Pinpoint the cell where the given text exists, returning its [x, y] midpoint coordinate. 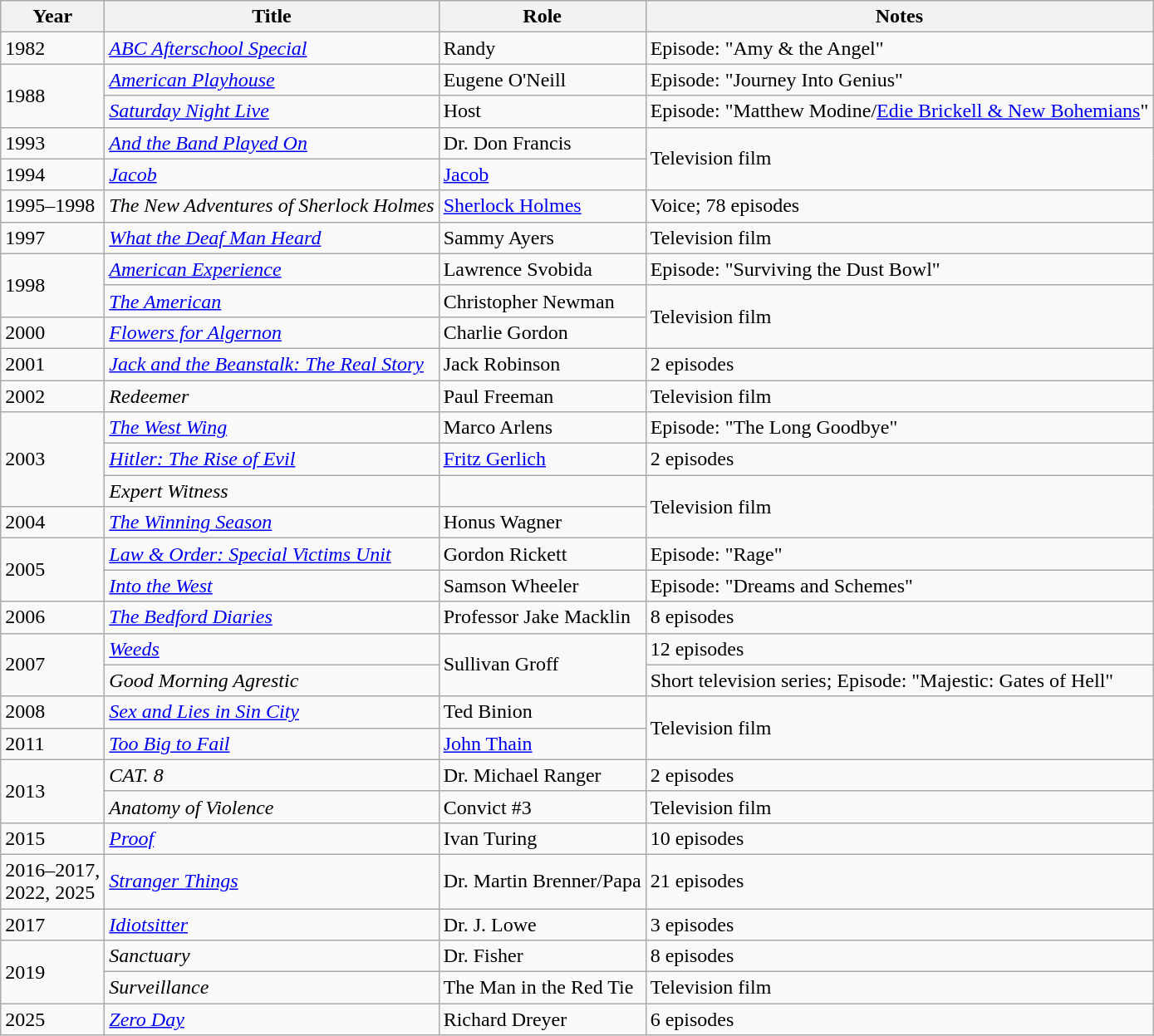
The Man in the Red Tie [542, 988]
21 episodes [899, 881]
Hitler: The Rise of Evil [272, 459]
1988 [53, 96]
Jack Robinson [542, 364]
Sammy Ayers [542, 238]
Host [542, 111]
The American [272, 301]
ABC Afterschool Special [272, 48]
Dr. Fisher [542, 956]
CAT. 8 [272, 775]
Redeemer [272, 396]
Paul Freeman [542, 396]
Charlie Gordon [542, 332]
Marco Arlens [542, 428]
2005 [53, 570]
Randy [542, 48]
10 episodes [899, 838]
2002 [53, 396]
Sanctuary [272, 956]
Saturday Night Live [272, 111]
Zero Day [272, 1019]
Episode: "Matthew Modine/Edie Brickell & New Bohemians" [899, 111]
Dr. Martin Brenner/Papa [542, 881]
Ivan Turing [542, 838]
Episode: "Journey Into Genius" [899, 80]
Weeds [272, 649]
Flowers for Algernon [272, 332]
Dr. J. Lowe [542, 925]
Jack and the Beanstalk: The Real Story [272, 364]
2003 [53, 459]
2019 [53, 972]
Sullivan Groff [542, 665]
12 episodes [899, 649]
Sherlock Holmes [542, 206]
2013 [53, 791]
The Bedford Diaries [272, 617]
2004 [53, 523]
3 episodes [899, 925]
Too Big to Fail [272, 744]
2007 [53, 665]
Idiotsitter [272, 925]
Year [53, 17]
John Thain [542, 744]
American Playhouse [272, 80]
The Winning Season [272, 523]
2000 [53, 332]
Honus Wagner [542, 523]
Anatomy of Violence [272, 807]
2015 [53, 838]
Lawrence Svobida [542, 269]
The New Adventures of Sherlock Holmes [272, 206]
2006 [53, 617]
2016–2017,2022, 2025 [53, 881]
1994 [53, 174]
American Experience [272, 269]
Dr. Don Francis [542, 143]
Sex and Lies in Sin City [272, 712]
Convict #3 [542, 807]
Stranger Things [272, 881]
Gordon Rickett [542, 554]
2011 [53, 744]
Episode: "The Long Goodbye" [899, 428]
2025 [53, 1019]
Into the West [272, 586]
Samson Wheeler [542, 586]
1995–1998 [53, 206]
1998 [53, 285]
Eugene O'Neill [542, 80]
Richard Dreyer [542, 1019]
Voice; 78 episodes [899, 206]
Episode: "Amy & the Angel" [899, 48]
Notes [899, 17]
Role [542, 17]
Expert Witness [272, 491]
Professor Jake Macklin [542, 617]
Dr. Michael Ranger [542, 775]
Surveillance [272, 988]
And the Band Played On [272, 143]
Good Morning Agrestic [272, 680]
Episode: "Surviving the Dust Bowl" [899, 269]
Law & Order: Special Victims Unit [272, 554]
What the Deaf Man Heard [272, 238]
6 episodes [899, 1019]
Ted Binion [542, 712]
Short television series; Episode: "Majestic: Gates of Hell" [899, 680]
Episode: "Dreams and Schemes" [899, 586]
The West Wing [272, 428]
Christopher Newman [542, 301]
1997 [53, 238]
2017 [53, 925]
2001 [53, 364]
1993 [53, 143]
1982 [53, 48]
Title [272, 17]
2008 [53, 712]
Fritz Gerlich [542, 459]
Proof [272, 838]
Episode: "Rage" [899, 554]
